From the cell containing the given text, extract its center point as (x, y) coordinate. 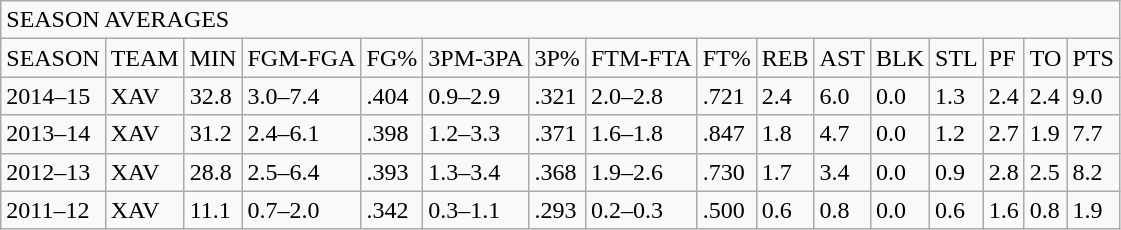
0.7–2.0 (302, 210)
TEAM (144, 58)
1.8 (785, 134)
2.5 (1046, 172)
1.9–2.6 (641, 172)
0.2–0.3 (641, 210)
.500 (726, 210)
FG% (392, 58)
1.7 (785, 172)
1.3 (957, 96)
6.0 (842, 96)
3.0–7.4 (302, 96)
2012–13 (53, 172)
2011–12 (53, 210)
1.6–1.8 (641, 134)
.293 (557, 210)
PF (1004, 58)
2014–15 (53, 96)
.371 (557, 134)
.368 (557, 172)
.321 (557, 96)
TO (1046, 58)
.393 (392, 172)
3.4 (842, 172)
9.0 (1093, 96)
31.2 (213, 134)
3P% (557, 58)
1.2 (957, 134)
.847 (726, 134)
11.1 (213, 210)
2.7 (1004, 134)
REB (785, 58)
1.2–3.3 (476, 134)
.398 (392, 134)
2.4–6.1 (302, 134)
2013–14 (53, 134)
SEASON (53, 58)
2.0–2.8 (641, 96)
.404 (392, 96)
3PM-3PA (476, 58)
FTM-FTA (641, 58)
BLK (900, 58)
AST (842, 58)
0.3–1.1 (476, 210)
FT% (726, 58)
2.8 (1004, 172)
4.7 (842, 134)
.721 (726, 96)
0.9–2.9 (476, 96)
7.7 (1093, 134)
FGM-FGA (302, 58)
STL (957, 58)
1.3–3.4 (476, 172)
0.9 (957, 172)
2.5–6.4 (302, 172)
.730 (726, 172)
32.8 (213, 96)
.342 (392, 210)
1.6 (1004, 210)
8.2 (1093, 172)
MIN (213, 58)
28.8 (213, 172)
PTS (1093, 58)
SEASON AVERAGES (560, 20)
